Find where the given text appears and provide that cell's center as (x, y) coordinate. 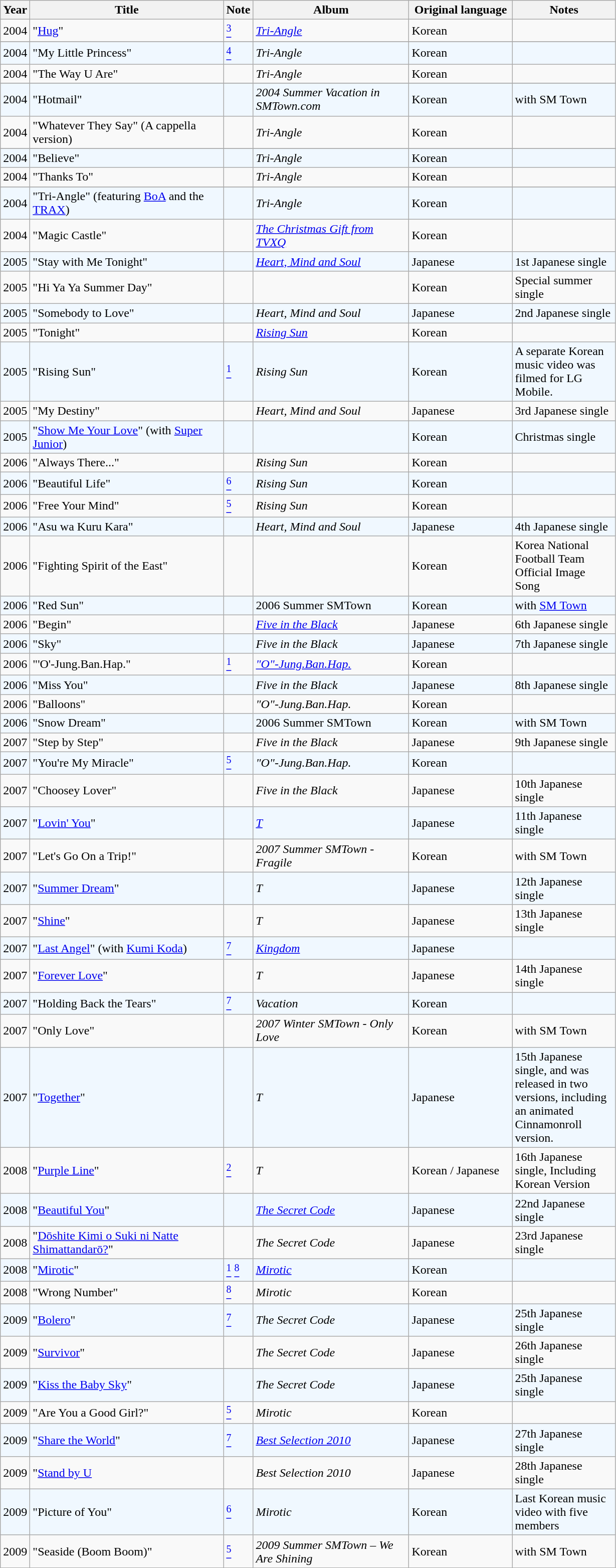
"Believe" (127, 158)
The Christmas Gift from TVXQ (331, 236)
23rd Japanese single (564, 1243)
"Whatever They Say" (A cappella version) (127, 132)
"Picture of You" (127, 1512)
"Show Me Your Love" (with Super Junior) (127, 437)
"Step by Step" (127, 742)
3 (239, 31)
"Rising Sun" (127, 372)
"Sky" (127, 643)
"Let's Go On a Trip!" (127, 855)
"Purple Line" (127, 1170)
"Hotmail" (127, 99)
10th Japanese single (564, 790)
"Together" (127, 1097)
"'O'-Jung.Ban.Hap." (127, 664)
"Hi Ya Ya Summer Day" (127, 287)
"Share the World" (127, 1440)
"Stay with Me Tonight" (127, 261)
8th Japanese single (564, 685)
A separate Korean music video was filmed for LG Mobile. (564, 372)
Album (331, 10)
"Fighting Spirit of the East" (127, 566)
"Shine" (127, 921)
"Last Angel" (with Kumi Koda) (127, 949)
Korea National Football Team Official Image Song (564, 566)
Note (239, 10)
8 (239, 1293)
"Somebody to Love" (127, 313)
"Thanks To" (127, 177)
"Wrong Number" (127, 1293)
Vacation (331, 1004)
"Summer Dream" (127, 889)
"Tonight" (127, 332)
"My Little Princess" (127, 53)
"Always There..." (127, 463)
"My Destiny" (127, 411)
Kingdom (331, 949)
"Red Sun" (127, 605)
6th Japanese single (564, 624)
"Begin" (127, 624)
"Tri-Angle" (featuring BoA and the TRAX) (127, 203)
"Bolero" (127, 1320)
Title (127, 10)
"Lovin' You" (127, 823)
2nd Japanese single (564, 313)
3rd Japanese single (564, 411)
2007 Winter SMTown - Only Love (331, 1031)
2004 Summer Vacation in SMTown.com (331, 99)
13th Japanese single (564, 921)
1st Japanese single (564, 261)
22nd Japanese single (564, 1209)
"Holding Back the Tears" (127, 1004)
"Balloons" (127, 704)
11th Japanese single (564, 823)
15th Japanese single, and was released in two versions, including an animated Cinnamonroll version. (564, 1097)
7th Japanese single (564, 643)
Year (15, 10)
"Dōshite Kimi o Suki ni Natte Shimattandarō?" (127, 1243)
"You're My Miracle" (127, 763)
16th Japanese single, Including Korean Version (564, 1170)
Last Korean music video with five members (564, 1512)
"Mirotic" (127, 1270)
"Survivor" (127, 1353)
"Only Love" (127, 1031)
Christmas single (564, 437)
4th Japanese single (564, 527)
26th Japanese single (564, 1353)
2007 Summer SMTown - Fragile (331, 855)
"Hug" (127, 31)
2 (239, 1170)
28th Japanese single (564, 1472)
"Stand by U (127, 1472)
"Seaside (Boom Boom)" (127, 1551)
4 (239, 53)
12th Japanese single (564, 889)
9th Japanese single (564, 742)
Original language (461, 10)
"Beautiful You" (127, 1209)
"Beautiful Life" (127, 483)
"Magic Castle" (127, 236)
1 8 (239, 1270)
"Forever Love" (127, 976)
27th Japanese single (564, 1440)
"Asu wa Kuru Kara" (127, 527)
"Kiss the Baby Sky" (127, 1385)
2009 Summer SMTown – We Are Shining (331, 1551)
Notes (564, 10)
"Choosey Lover" (127, 790)
"Free Your Mind" (127, 505)
"Miss You" (127, 685)
Korean / Japanese (461, 1170)
"Are You a Good Girl?" (127, 1413)
14th Japanese single (564, 976)
"Snow Dream" (127, 723)
Special summer single (564, 287)
"The Way U Are" (127, 74)
